Provide the [x, y] coordinate of the cell's center where the given text is located.  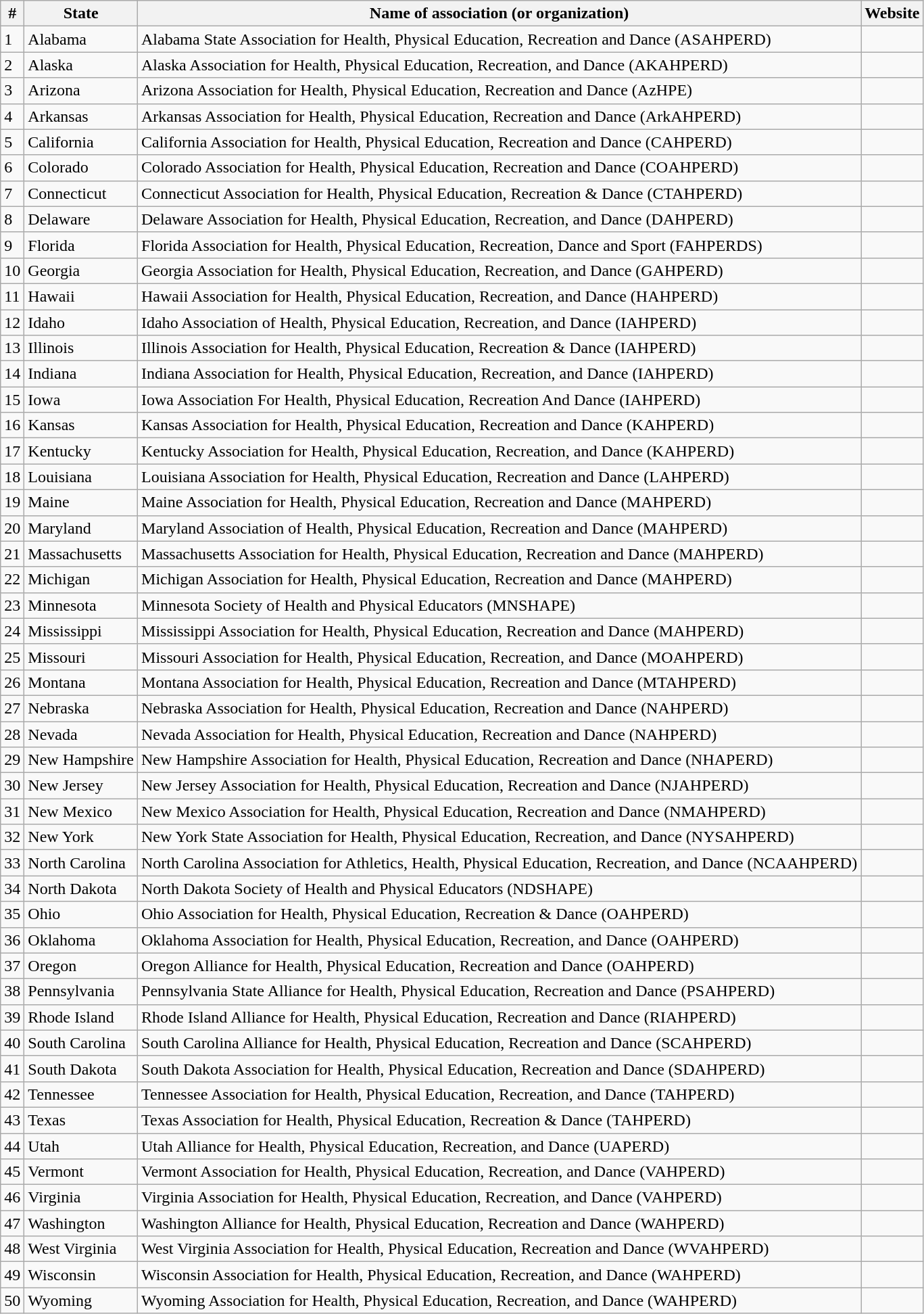
35 [12, 914]
Minnesota Society of Health and Physical Educators (MNSHAPE) [500, 605]
Wyoming Association for Health, Physical Education, Recreation, and Dance (WAHPERD) [500, 1300]
California [81, 142]
Alabama [81, 39]
24 [12, 631]
Alabama State Association for Health, Physical Education, Recreation and Dance (ASAHPERD) [500, 39]
11 [12, 296]
43 [12, 1120]
Vermont Association for Health, Physical Education, Recreation, and Dance (VAHPERD) [500, 1172]
Hawaii [81, 296]
Maryland [81, 528]
Wisconsin [81, 1275]
South Carolina Alliance for Health, Physical Education, Recreation and Dance (SCAHPERD) [500, 1043]
Montana [81, 682]
West Virginia [81, 1249]
Idaho Association of Health, Physical Education, Recreation, and Dance (IAHPERD) [500, 323]
28 [12, 734]
Nevada [81, 734]
Utah Alliance for Health, Physical Education, Recreation, and Dance (UAPERD) [500, 1146]
State [81, 14]
Virginia [81, 1198]
New Jersey [81, 786]
37 [12, 966]
25 [12, 657]
New Hampshire [81, 760]
North Carolina Association for Athletics, Health, Physical Education, Recreation, and Dance (NCAAHPERD) [500, 863]
South Carolina [81, 1043]
Colorado [81, 168]
Oregon Alliance for Health, Physical Education, Recreation and Dance (OAHPERD) [500, 966]
Nebraska Association for Health, Physical Education, Recreation and Dance (NAHPERD) [500, 708]
North Dakota Society of Health and Physical Educators (NDSHAPE) [500, 889]
19 [12, 502]
23 [12, 605]
New Jersey Association for Health, Physical Education, Recreation and Dance (NJAHPERD) [500, 786]
Kentucky [81, 451]
32 [12, 837]
27 [12, 708]
33 [12, 863]
34 [12, 889]
Hawaii Association for Health, Physical Education, Recreation, and Dance (HAHPERD) [500, 296]
Georgia [81, 271]
Vermont [81, 1172]
Washington [81, 1223]
North Dakota [81, 889]
Missouri [81, 657]
26 [12, 682]
Connecticut [81, 193]
Louisiana Association for Health, Physical Education, Recreation and Dance (LAHPERD) [500, 477]
Tennessee Association for Health, Physical Education, Recreation, and Dance (TAHPERD) [500, 1094]
Arkansas [81, 116]
Iowa [81, 400]
Maine [81, 502]
49 [12, 1275]
36 [12, 940]
Kansas [81, 425]
Delaware [81, 219]
Alaska [81, 65]
12 [12, 323]
Mississippi [81, 631]
Rhode Island [81, 1017]
21 [12, 554]
17 [12, 451]
Arizona [81, 91]
Arizona Association for Health, Physical Education, Recreation and Dance (AzHPE) [500, 91]
Delaware Association for Health, Physical Education, Recreation, and Dance (DAHPERD) [500, 219]
20 [12, 528]
West Virginia Association for Health, Physical Education, Recreation and Dance (WVAHPERD) [500, 1249]
46 [12, 1198]
New Hampshire Association for Health, Physical Education, Recreation and Dance (NHAPERD) [500, 760]
40 [12, 1043]
Virginia Association for Health, Physical Education, Recreation, and Dance (VAHPERD) [500, 1198]
Kansas Association for Health, Physical Education, Recreation and Dance (KAHPERD) [500, 425]
Georgia Association for Health, Physical Education, Recreation, and Dance (GAHPERD) [500, 271]
Idaho [81, 323]
42 [12, 1094]
Iowa Association For Health, Physical Education, Recreation And Dance (IAHPERD) [500, 400]
Michigan [81, 580]
10 [12, 271]
New Mexico Association for Health, Physical Education, Recreation and Dance (NMAHPERD) [500, 812]
Indiana Association for Health, Physical Education, Recreation, and Dance (IAHPERD) [500, 374]
Oklahoma [81, 940]
Nebraska [81, 708]
Massachusetts Association for Health, Physical Education, Recreation and Dance (MAHPERD) [500, 554]
Maryland Association of Health, Physical Education, Recreation and Dance (MAHPERD) [500, 528]
Illinois [81, 348]
44 [12, 1146]
Arkansas Association for Health, Physical Education, Recreation and Dance (ArkAHPERD) [500, 116]
South Dakota [81, 1069]
Indiana [81, 374]
41 [12, 1069]
31 [12, 812]
16 [12, 425]
Pennsylvania State Alliance for Health, Physical Education, Recreation and Dance (PSAHPERD) [500, 991]
7 [12, 193]
Nevada Association for Health, Physical Education, Recreation and Dance (NAHPERD) [500, 734]
Oklahoma Association for Health, Physical Education, Recreation, and Dance (OAHPERD) [500, 940]
22 [12, 580]
Tennessee [81, 1094]
Missouri Association for Health, Physical Education, Recreation, and Dance (MOAHPERD) [500, 657]
Colorado Association for Health, Physical Education, Recreation and Dance (COAHPERD) [500, 168]
Washington Alliance for Health, Physical Education, Recreation and Dance (WAHPERD) [500, 1223]
Ohio Association for Health, Physical Education, Recreation & Dance (OAHPERD) [500, 914]
1 [12, 39]
Rhode Island Alliance for Health, Physical Education, Recreation and Dance (RIAHPERD) [500, 1017]
48 [12, 1249]
Pennsylvania [81, 991]
# [12, 14]
North Carolina [81, 863]
Connecticut Association for Health, Physical Education, Recreation & Dance (CTAHPERD) [500, 193]
50 [12, 1300]
15 [12, 400]
Louisiana [81, 477]
Maine Association for Health, Physical Education, Recreation and Dance (MAHPERD) [500, 502]
3 [12, 91]
Texas [81, 1120]
2 [12, 65]
Kentucky Association for Health, Physical Education, Recreation, and Dance (KAHPERD) [500, 451]
Alaska Association for Health, Physical Education, Recreation, and Dance (AKAHPERD) [500, 65]
Wisconsin Association for Health, Physical Education, Recreation, and Dance (WAHPERD) [500, 1275]
45 [12, 1172]
Michigan Association for Health, Physical Education, Recreation and Dance (MAHPERD) [500, 580]
New York State Association for Health, Physical Education, Recreation, and Dance (NYSAHPERD) [500, 837]
Minnesota [81, 605]
Texas Association for Health, Physical Education, Recreation & Dance (TAHPERD) [500, 1120]
Florida [81, 245]
9 [12, 245]
New York [81, 837]
8 [12, 219]
4 [12, 116]
Wyoming [81, 1300]
Website [892, 14]
6 [12, 168]
Montana Association for Health, Physical Education, Recreation and Dance (MTAHPERD) [500, 682]
Illinois Association for Health, Physical Education, Recreation & Dance (IAHPERD) [500, 348]
18 [12, 477]
Massachusetts [81, 554]
South Dakota Association for Health, Physical Education, Recreation and Dance (SDAHPERD) [500, 1069]
Utah [81, 1146]
Ohio [81, 914]
Name of association (or organization) [500, 14]
Mississippi Association for Health, Physical Education, Recreation and Dance (MAHPERD) [500, 631]
Florida Association for Health, Physical Education, Recreation, Dance and Sport (FAHPERDS) [500, 245]
California Association for Health, Physical Education, Recreation and Dance (CAHPERD) [500, 142]
38 [12, 991]
13 [12, 348]
30 [12, 786]
29 [12, 760]
New Mexico [81, 812]
39 [12, 1017]
14 [12, 374]
5 [12, 142]
Oregon [81, 966]
47 [12, 1223]
